Extract the [x, y] coordinate from the center of the cell holding the provided text.  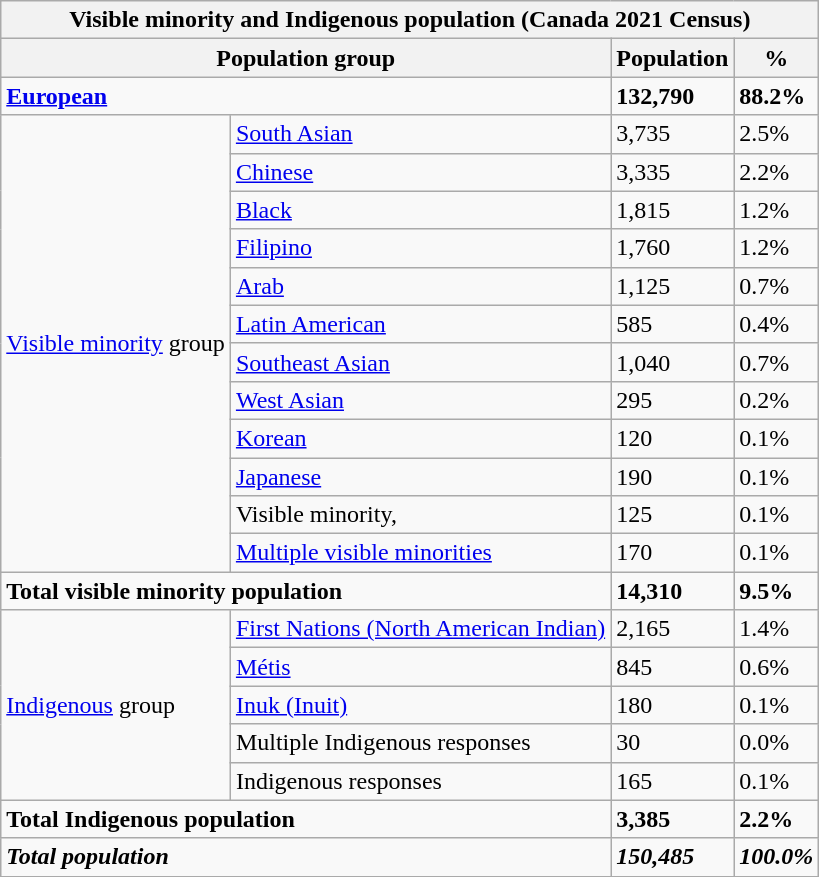
0.2% [776, 400]
14,310 [672, 591]
Total visible minority population [306, 591]
Indigenous responses [420, 781]
125 [672, 515]
Chinese [420, 172]
Population group [306, 58]
585 [672, 324]
1,040 [672, 362]
Multiple Indigenous responses [420, 743]
Multiple visible minorities [420, 553]
132,790 [672, 96]
1,125 [672, 286]
845 [672, 667]
3,385 [672, 819]
9.5% [776, 591]
West Asian [420, 400]
Arab [420, 286]
Southeast Asian [420, 362]
Inuk (Inuit) [420, 705]
0.0% [776, 743]
European [306, 96]
Métis [420, 667]
First Nations (North American Indian) [420, 629]
1,815 [672, 210]
Total Indigenous population [306, 819]
2.5% [776, 134]
Black [420, 210]
Total population [306, 857]
% [776, 58]
Japanese [420, 477]
1,760 [672, 248]
170 [672, 553]
Filipino [420, 248]
120 [672, 438]
3,335 [672, 172]
165 [672, 781]
30 [672, 743]
1.4% [776, 629]
150,485 [672, 857]
Visible minority group [116, 344]
190 [672, 477]
88.2% [776, 96]
180 [672, 705]
Population [672, 58]
Latin American [420, 324]
Korean [420, 438]
South Asian [420, 134]
Indigenous group [116, 705]
Visible minority, [420, 515]
100.0% [776, 857]
Visible minority and Indigenous population (Canada 2021 Census) [410, 20]
0.4% [776, 324]
295 [672, 400]
0.6% [776, 667]
2,165 [672, 629]
3,735 [672, 134]
